Scan for the cell matching the given text and deliver its (X, Y) coordinate at center. 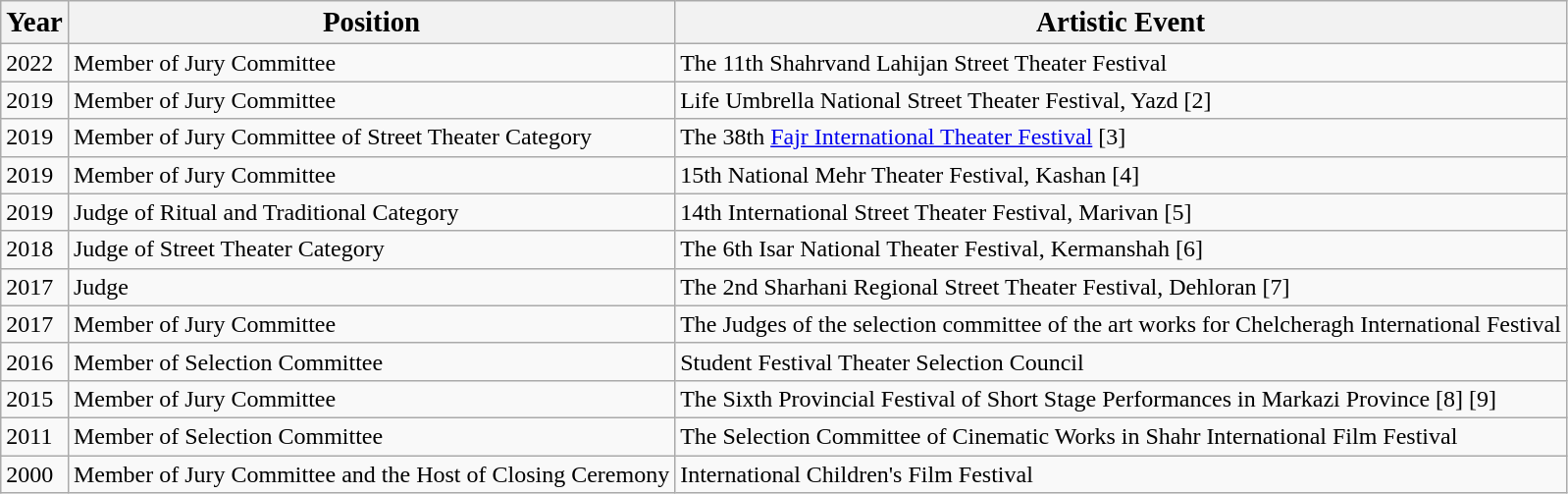
15th National Mehr Theater Festival, Kashan [4] (1121, 175)
Judge of Ritual and Traditional Category (371, 212)
2011 (35, 436)
2000 (35, 474)
International Children's Film Festival (1121, 474)
The Selection Committee of Cinematic Works in Shahr International Film Festival (1121, 436)
Student Festival Theater Selection Council (1121, 361)
The 38th Fajr International Theater Festival [3] (1121, 137)
Artistic Event (1121, 23)
The 6th Isar National Theater Festival, Kermanshah [6] (1121, 249)
2016 (35, 361)
2022 (35, 63)
Year (35, 23)
The 11th Shahrvand Lahijan Street Theater Festival (1121, 63)
Position (371, 23)
The 2nd Sharhani Regional Street Theater Festival, Dehloran [7] (1121, 287)
Life Umbrella National Street Theater Festival, Yazd [2] (1121, 100)
Member of Jury Committee of Street Theater Category (371, 137)
14th International Street Theater Festival, Marivan [5] (1121, 212)
Judge (371, 287)
The Sixth Provincial Festival of Short Stage Performances in Markazi Province [8] [9] (1121, 399)
Judge of Street Theater Category (371, 249)
Member of Jury Committee and the Host of Closing Ceremony (371, 474)
2015 (35, 399)
2018 (35, 249)
The Judges of the selection committee of the art works for Chelcheragh International Festival (1121, 324)
